Identify which cell holds the provided text, then report its [X, Y] central coordinate. 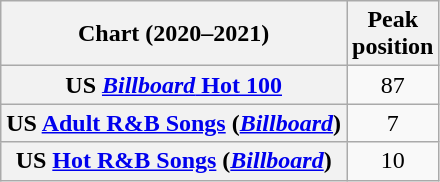
7 [393, 123]
US Hot R&B Songs (Billboard) [174, 161]
Peakposition [393, 34]
87 [393, 85]
US Adult R&B Songs (Billboard) [174, 123]
Chart (2020–2021) [174, 34]
10 [393, 161]
US Billboard Hot 100 [174, 85]
